Search for the cell housing the specified text and yield its [X, Y] center coordinate. 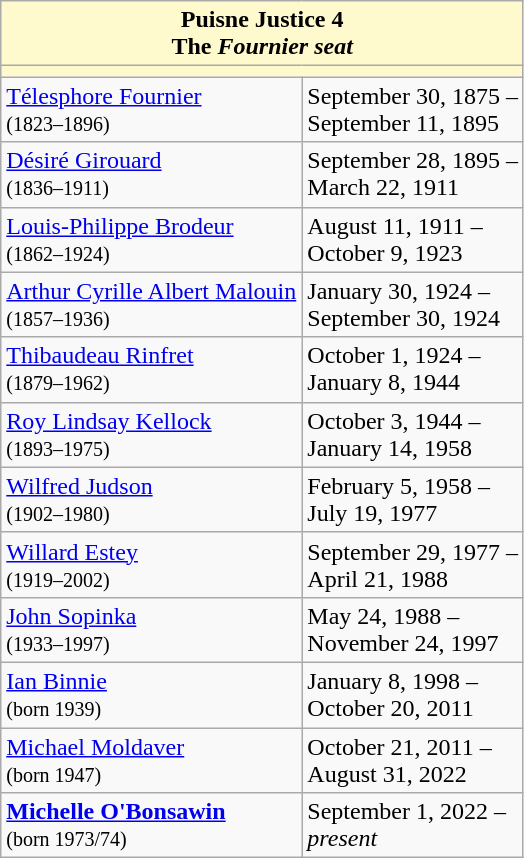
September 30, 1875 – September 11, 1895 [413, 110]
May 24, 1988 – November 24, 1997 [413, 630]
January 8, 1998 – October 20, 2011 [413, 694]
Michelle O'Bonsawin(born 1973/74) [152, 826]
Arthur Cyrille Albert Malouin(1857–1936) [152, 304]
Roy Lindsay Kellock(1893–1975) [152, 434]
October 21, 2011 – August 31, 2022 [413, 760]
Michael Moldaver(born 1947) [152, 760]
Puisne Justice 4The Fournier seat [262, 34]
Louis-Philippe Brodeur(1862–1924) [152, 240]
Désiré Girouard(1836–1911) [152, 174]
February 5, 1958 – July 19, 1977 [413, 500]
October 1, 1924 – January 8, 1944 [413, 370]
September 1, 2022 – present [413, 826]
January 30, 1924 – September 30, 1924 [413, 304]
Thibaudeau Rinfret(1879–1962) [152, 370]
Willard Estey(1919–2002) [152, 564]
August 11, 1911 – October 9, 1923 [413, 240]
Télesphore Fournier(1823–1896) [152, 110]
Ian Binnie(born 1939) [152, 694]
John Sopinka(1933–1997) [152, 630]
Wilfred Judson(1902–1980) [152, 500]
September 28, 1895 – March 22, 1911 [413, 174]
October 3, 1944 – January 14, 1958 [413, 434]
September 29, 1977 – April 21, 1988 [413, 564]
